For the text-containing cell, return its midpoint in [X, Y] coordinate format. 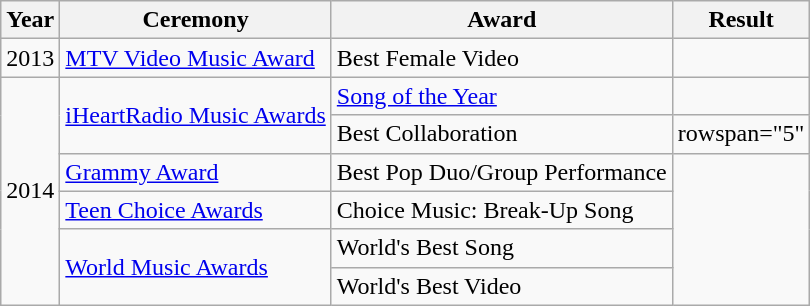
Grammy Award [196, 172]
iHeartRadio Music Awards [196, 115]
2014 [30, 191]
rowspan="5" [741, 134]
World's Best Song [502, 248]
2013 [30, 58]
World's Best Video [502, 286]
Song of the Year [502, 96]
MTV Video Music Award [196, 58]
Best Collaboration [502, 134]
World Music Awards [196, 267]
Best Pop Duo/Group Performance [502, 172]
Result [741, 20]
Ceremony [196, 20]
Award [502, 20]
Teen Choice Awards [196, 210]
Choice Music: Break-Up Song [502, 210]
Best Female Video [502, 58]
Year [30, 20]
